Scan for the cell matching the given text and deliver its (x, y) coordinate at center. 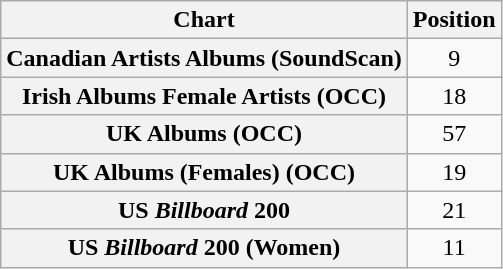
US Billboard 200 (Women) (204, 248)
US Billboard 200 (204, 210)
Irish Albums Female Artists (OCC) (204, 96)
Canadian Artists Albums (SoundScan) (204, 58)
19 (454, 172)
57 (454, 134)
9 (454, 58)
18 (454, 96)
Position (454, 20)
21 (454, 210)
11 (454, 248)
Chart (204, 20)
UK Albums (OCC) (204, 134)
UK Albums (Females) (OCC) (204, 172)
